From the cell containing the given text, extract its center point as (x, y) coordinate. 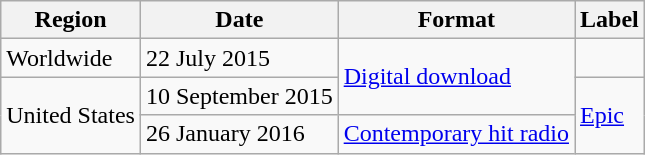
Contemporary hit radio (456, 134)
Date (239, 20)
Region (71, 20)
United States (71, 115)
26 January 2016 (239, 134)
Digital download (456, 77)
Worldwide (71, 58)
Format (456, 20)
10 September 2015 (239, 96)
Epic (609, 115)
Label (609, 20)
22 July 2015 (239, 58)
